Scan for the cell matching the given text and deliver its (x, y) coordinate at center. 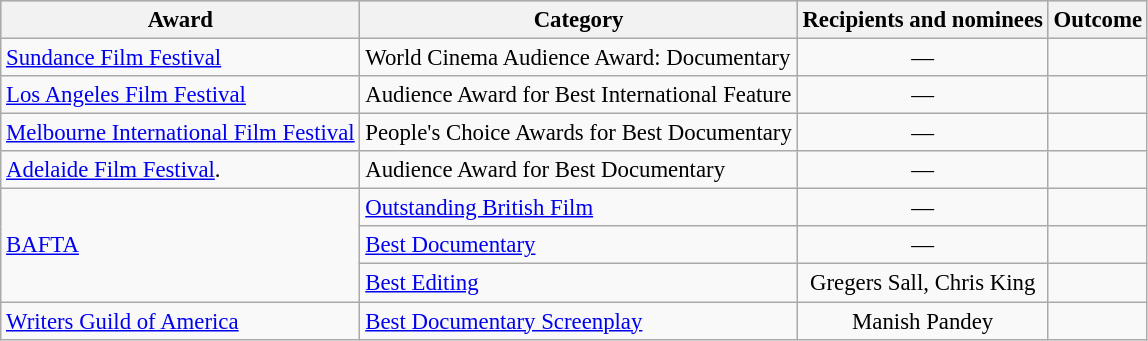
Outstanding British Film (578, 208)
Best Documentary Screenplay (578, 321)
Outcome (1098, 20)
Sundance Film Festival (180, 58)
BAFTA (180, 246)
Gregers Sall, Chris King (922, 283)
Audience Award for Best Documentary (578, 170)
Recipients and nominees (922, 20)
Audience Award for Best International Feature (578, 95)
Award (180, 20)
Melbourne International Film Festival (180, 133)
Los Angeles Film Festival (180, 95)
Writers Guild of America (180, 321)
Category (578, 20)
People's Choice Awards for Best Documentary (578, 133)
Manish Pandey (922, 321)
Best Documentary (578, 245)
World Cinema Audience Award: Documentary (578, 58)
Adelaide Film Festival. (180, 170)
Best Editing (578, 283)
